Find where the given text appears and provide that cell's center as [X, Y] coordinate. 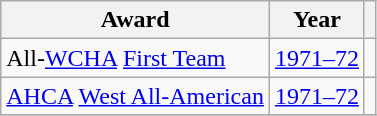
Year [316, 20]
All-WCHA First Team [136, 58]
Award [136, 20]
AHCA West All-American [136, 96]
